Provide the [x, y] coordinate of the cell's center where the given text is located.  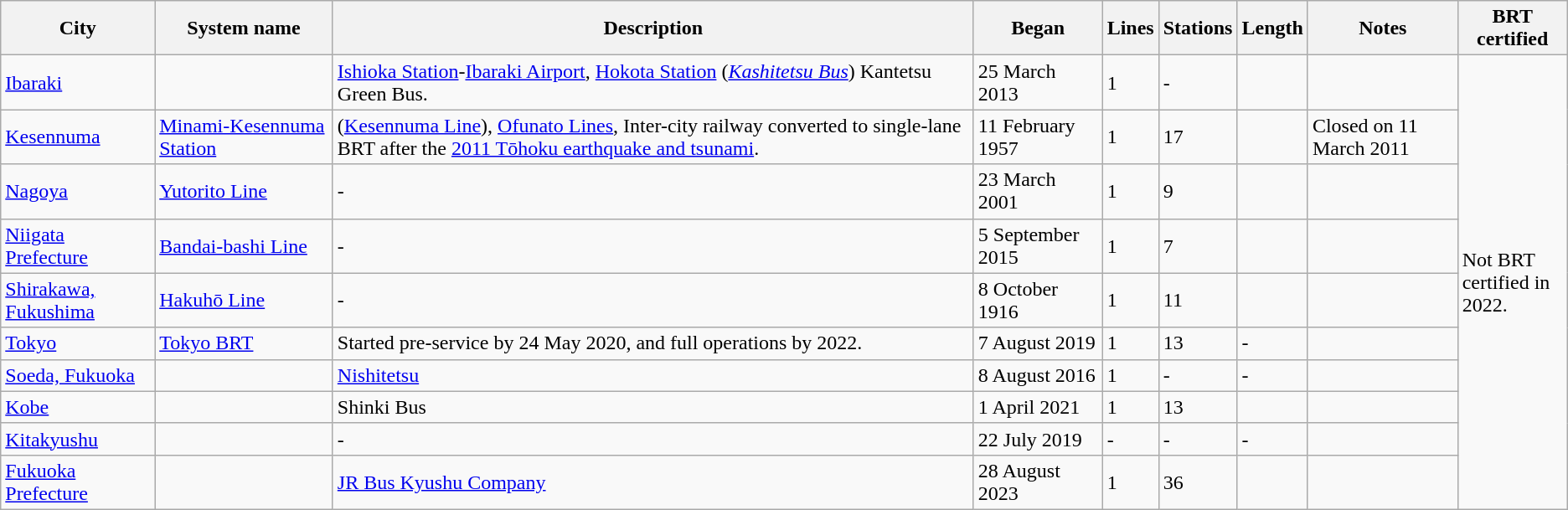
Length [1272, 28]
Nishitetsu [653, 375]
Yutorito Line [245, 191]
Tokyo [78, 343]
Kobe [78, 407]
25 March 2013 [1038, 82]
Tokyo BRT [245, 343]
(Kesennuma Line), Ofunato Lines, Inter-city railway converted to single-lane BRT after the 2011 Tōhoku earthquake and tsunami. [653, 137]
22 July 2019 [1038, 439]
BRT certified [1513, 28]
5 September 2015 [1038, 246]
Niigata Prefecture [78, 246]
Lines [1131, 28]
7 August 2019 [1038, 343]
Ibaraki [78, 82]
11 February 1957 [1038, 137]
Kitakyushu [78, 439]
9 [1198, 191]
Ishioka Station-Ibaraki Airport, Hokota Station (Kashitetsu Bus) Kantetsu Green Bus. [653, 82]
Kesennuma [78, 137]
28 August 2023 [1038, 482]
7 [1198, 246]
JR Bus Kyushu Company [653, 482]
System name [245, 28]
Stations [1198, 28]
11 [1198, 300]
Closed on 11 March 2011 [1382, 137]
City [78, 28]
8 August 2016 [1038, 375]
Shinki Bus [653, 407]
36 [1198, 482]
Notes [1382, 28]
Began [1038, 28]
Soeda, Fukuoka [78, 375]
Minami-Kesennuma Station [245, 137]
Hakuhō Line [245, 300]
17 [1198, 137]
8 October 1916 [1038, 300]
Description [653, 28]
Not BRT certified in 2022. [1513, 283]
Started pre-service by 24 May 2020, and full operations by 2022. [653, 343]
Shirakawa, Fukushima [78, 300]
Nagoya [78, 191]
23 March 2001 [1038, 191]
1 April 2021 [1038, 407]
Bandai-bashi Line [245, 246]
Fukuoka Prefecture [78, 482]
